Determine the (x, y) coordinate at the center of the cell enclosing the given text.  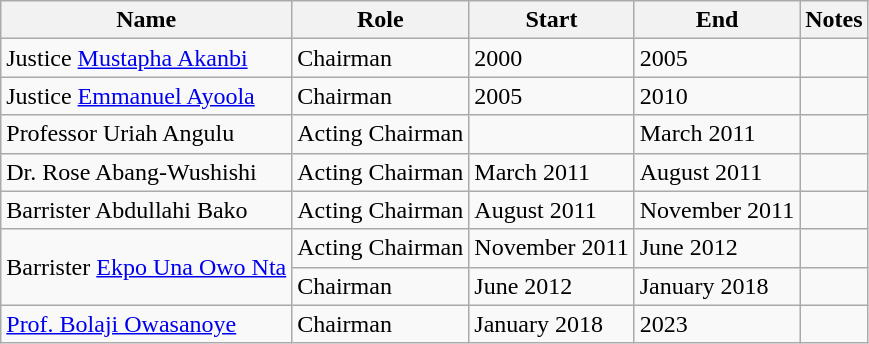
2010 (716, 96)
End (716, 20)
2000 (552, 58)
2023 (716, 324)
Prof. Bolaji Owasanoye (146, 324)
Dr. Rose Abang-Wushishi (146, 172)
Role (380, 20)
Start (552, 20)
Name (146, 20)
Professor Uriah Angulu (146, 134)
Justice Mustapha Akanbi (146, 58)
Barrister Abdullahi Bako (146, 210)
Justice Emmanuel Ayoola (146, 96)
Barrister Ekpo Una Owo Nta (146, 267)
Notes (834, 20)
